Return the (X, Y) coordinate for the center point of the cell that contains the specified text.  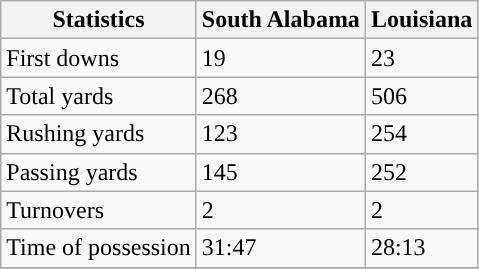
145 (280, 172)
Louisiana (421, 20)
South Alabama (280, 20)
506 (421, 96)
19 (280, 58)
First downs (99, 58)
123 (280, 134)
Turnovers (99, 210)
Time of possession (99, 248)
Passing yards (99, 172)
31:47 (280, 248)
254 (421, 134)
Rushing yards (99, 134)
268 (280, 96)
28:13 (421, 248)
23 (421, 58)
252 (421, 172)
Total yards (99, 96)
Statistics (99, 20)
